Detect which cell encompasses the target text, then output its (X, Y) center coordinate. 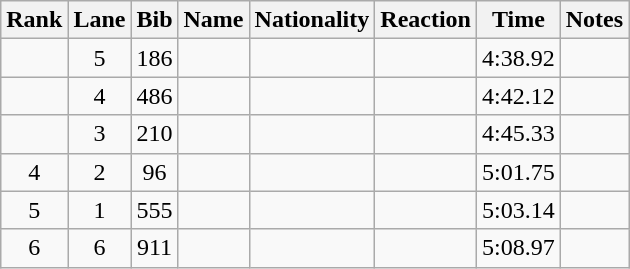
5:08.97 (519, 248)
Time (519, 20)
Lane (100, 20)
Name (214, 20)
3 (100, 134)
Bib (154, 20)
Notes (594, 20)
Rank (34, 20)
4:42.12 (519, 96)
486 (154, 96)
96 (154, 172)
Nationality (312, 20)
Reaction (426, 20)
1 (100, 210)
2 (100, 172)
911 (154, 248)
210 (154, 134)
186 (154, 58)
4:38.92 (519, 58)
5:01.75 (519, 172)
4:45.33 (519, 134)
5:03.14 (519, 210)
555 (154, 210)
